Identify which cell holds the provided text, then report its (X, Y) central coordinate. 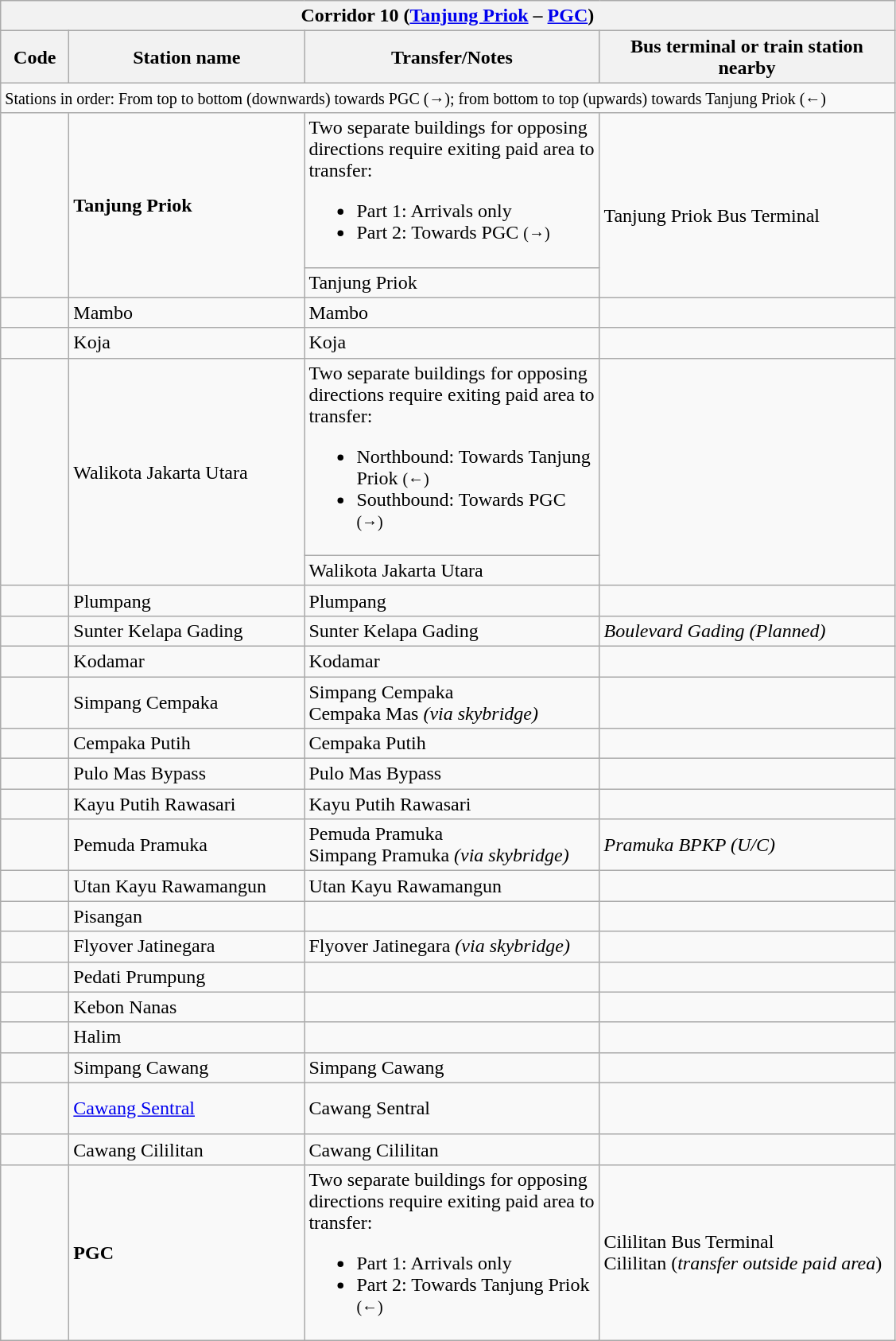
Pramuka BPKP (U/C) (747, 845)
Pedati Prumpung (187, 977)
Two separate buildings for opposing directions require exiting paid area to transfer:Northbound: Towards Tanjung Priok (←)Southbound: Towards PGC (→) (452, 457)
Flyover Jatinegara (187, 946)
Pisangan (187, 916)
Station name (187, 57)
Pemuda Pramuka Simpang Pramuka (via skybridge) (452, 845)
Halim (187, 1037)
Pemuda Pramuka (187, 845)
Simpang Cempaka Cempaka Mas (via skybridge) (452, 702)
Tanjung Priok Bus Terminal (747, 205)
Corridor 10 (Tanjung Priok – PGC) (448, 16)
Flyover Jatinegara (via skybridge) (452, 946)
Code (35, 57)
Boulevard Gading (Planned) (747, 631)
Kebon Nanas (187, 1007)
Stations in order: From top to bottom (downwards) towards PGC (→); from bottom to top (upwards) towards Tanjung Priok (←) (448, 98)
Transfer/Notes (452, 57)
Bus terminal or train station nearby (747, 57)
Simpang Cempaka (187, 702)
PGC (187, 1252)
Two separate buildings for opposing directions require exiting paid area to transfer:Part 1: Arrivals onlyPart 2: Towards Tanjung Priok (←) (452, 1252)
Two separate buildings for opposing directions require exiting paid area to transfer:Part 1: Arrivals onlyPart 2: Towards PGC (→) (452, 190)
Cililitan Bus Terminal Cililitan (transfer outside paid area) (747, 1252)
